Provide the (X, Y) coordinate of the cell's center where the given text is located.  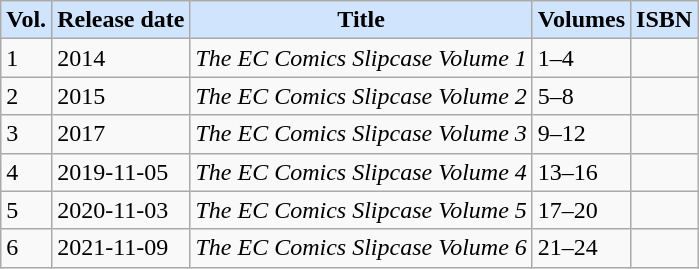
1 (26, 58)
The EC Comics Slipcase Volume 1 (361, 58)
2017 (121, 134)
2021-11-09 (121, 248)
4 (26, 172)
2019-11-05 (121, 172)
2015 (121, 96)
2 (26, 96)
2014 (121, 58)
9–12 (581, 134)
6 (26, 248)
5–8 (581, 96)
The EC Comics Slipcase Volume 6 (361, 248)
Title (361, 20)
1–4 (581, 58)
3 (26, 134)
13–16 (581, 172)
The EC Comics Slipcase Volume 4 (361, 172)
Release date (121, 20)
17–20 (581, 210)
The EC Comics Slipcase Volume 5 (361, 210)
ISBN (664, 20)
The EC Comics Slipcase Volume 3 (361, 134)
Vol. (26, 20)
The EC Comics Slipcase Volume 2 (361, 96)
5 (26, 210)
21–24 (581, 248)
2020-11-03 (121, 210)
Volumes (581, 20)
